Output the [x, y] coordinate of the center of the cell containing the given text.  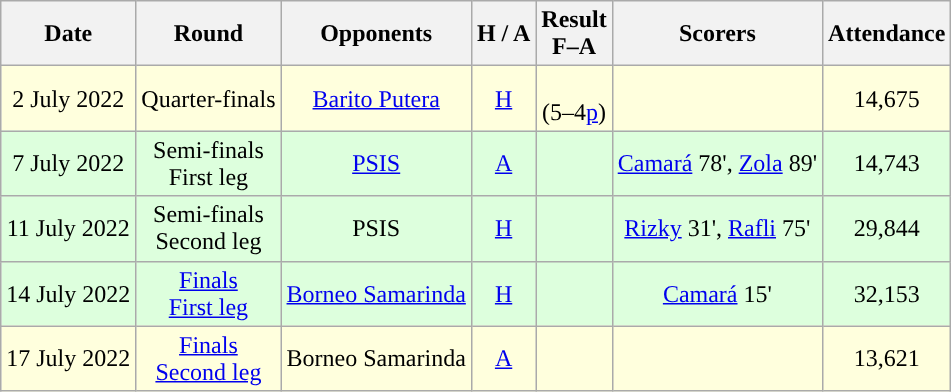
Barito Putera [376, 98]
FinalsFirst leg [208, 294]
Rizky 31', Rafli 75' [717, 228]
FinalsSecond leg [208, 358]
32,153 [887, 294]
Quarter-finals [208, 98]
11 July 2022 [68, 228]
2 July 2022 [68, 98]
Attendance [887, 34]
17 July 2022 [68, 358]
Opponents [376, 34]
Semi-finalsFirst leg [208, 164]
ResultF–A [574, 34]
Scorers [717, 34]
7 July 2022 [68, 164]
Camará 78', Zola 89' [717, 164]
Camará 15' [717, 294]
14,675 [887, 98]
13,621 [887, 358]
Semi-finalsSecond leg [208, 228]
H / A [503, 34]
14 July 2022 [68, 294]
(5–4p) [574, 98]
Date [68, 34]
29,844 [887, 228]
Round [208, 34]
14,743 [887, 164]
